Identify which cell holds the provided text, then report its (X, Y) central coordinate. 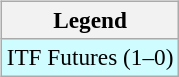
ITF Futures (1–0) (90, 57)
Legend (90, 20)
